Detect which cell encompasses the target text, then output its (X, Y) center coordinate. 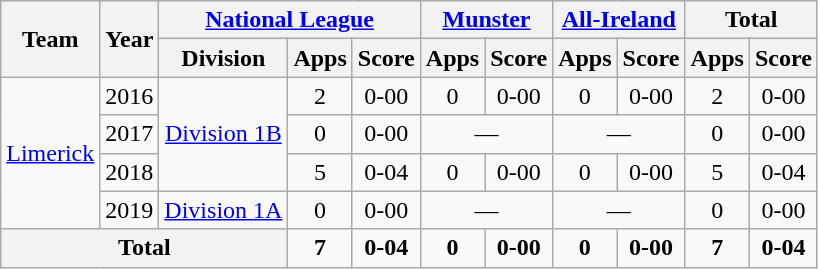
Limerick (50, 153)
Division (224, 58)
2017 (130, 134)
National League (290, 20)
Division 1B (224, 134)
All-Ireland (619, 20)
Munster (486, 20)
2018 (130, 172)
Division 1A (224, 210)
2019 (130, 210)
Year (130, 39)
Team (50, 39)
2016 (130, 96)
